Find where the given text appears and provide that cell's center as [X, Y] coordinate. 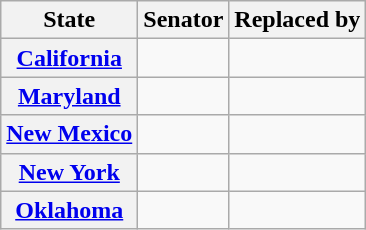
Senator [184, 20]
Replaced by [298, 20]
Maryland [70, 96]
Oklahoma [70, 210]
New Mexico [70, 134]
New York [70, 172]
California [70, 58]
State [70, 20]
